For the text-containing cell, return its midpoint in (x, y) coordinate format. 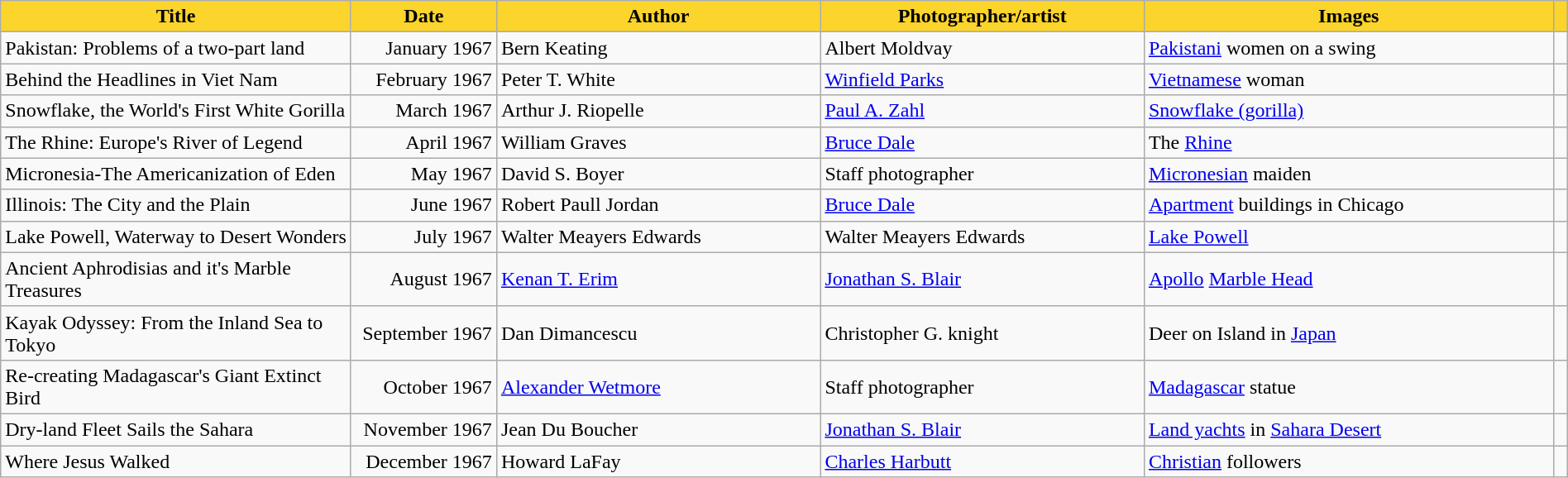
February 1967 (423, 79)
Photographer/artist (982, 17)
Dan Dimancescu (658, 332)
Deer on Island in Japan (1348, 332)
Lake Powell (1348, 237)
Date (423, 17)
April 1967 (423, 142)
Kayak Odyssey: From the Inland Sea to Tokyo (176, 332)
Vietnamese woman (1348, 79)
Ancient Aphrodisias and it's Marble Treasures (176, 280)
Re-creating Madagascar's Giant Extinct Bird (176, 387)
Where Jesus Walked (176, 461)
Albert Moldvay (982, 48)
Christian followers (1348, 461)
Title (176, 17)
June 1967 (423, 205)
Pakistan: Problems of a two-part land (176, 48)
Kenan T. Erim (658, 280)
Apollo Marble Head (1348, 280)
Peter T. White (658, 79)
August 1967 (423, 280)
David S. Boyer (658, 174)
May 1967 (423, 174)
The Rhine: Europe's River of Legend (176, 142)
Illinois: The City and the Plain (176, 205)
Dry-land Fleet Sails the Sahara (176, 429)
January 1967 (423, 48)
Robert Paull Jordan (658, 205)
October 1967 (423, 387)
Howard LaFay (658, 461)
Pakistani women on a swing (1348, 48)
Snowflake (gorilla) (1348, 111)
Paul A. Zahl (982, 111)
Apartment buildings in Chicago (1348, 205)
Charles Harbutt (982, 461)
Bern Keating (658, 48)
Winfield Parks (982, 79)
Snowflake, the World's First White Gorilla (176, 111)
Christopher G. knight (982, 332)
The Rhine (1348, 142)
Madagascar statue (1348, 387)
November 1967 (423, 429)
December 1967 (423, 461)
Alexander Wetmore (658, 387)
Jean Du Boucher (658, 429)
Land yachts in Sahara Desert (1348, 429)
Arthur J. Riopelle (658, 111)
Images (1348, 17)
Behind the Headlines in Viet Nam (176, 79)
September 1967 (423, 332)
March 1967 (423, 111)
Author (658, 17)
Micronesian maiden (1348, 174)
Lake Powell, Waterway to Desert Wonders (176, 237)
July 1967 (423, 237)
Micronesia-The Americanization of Eden (176, 174)
William Graves (658, 142)
